For the text-containing cell, return its midpoint in (X, Y) coordinate format. 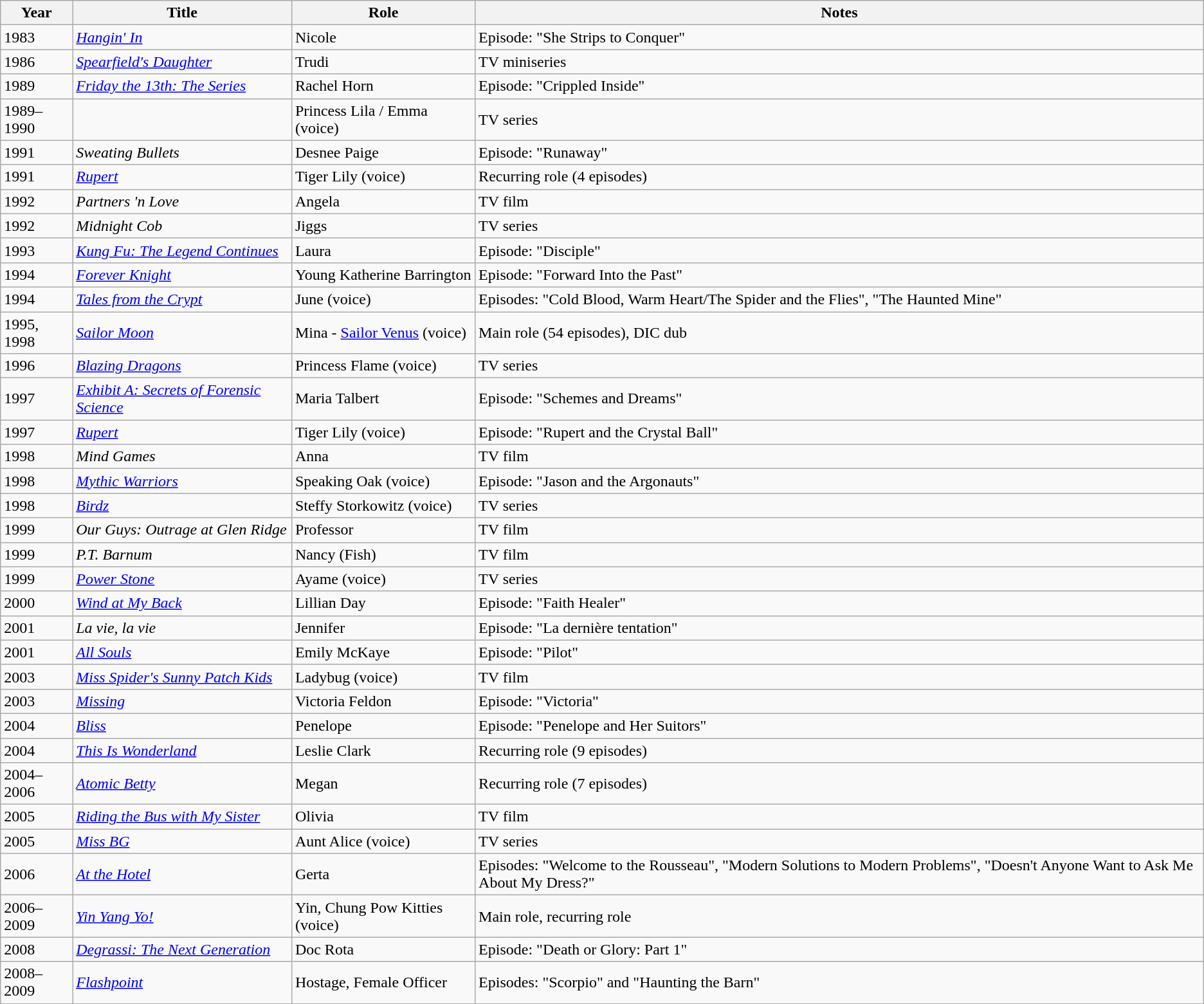
Role (383, 13)
Professor (383, 530)
Sailor Moon (183, 332)
Speaking Oak (voice) (383, 481)
Episode: "Disciple" (840, 250)
Tales from the Crypt (183, 299)
Wind at My Back (183, 603)
June (voice) (383, 299)
Episode: "Rupert and the Crystal Ball" (840, 432)
Atomic Betty (183, 783)
Doc Rota (383, 949)
Aunt Alice (voice) (383, 841)
Our Guys: Outrage at Glen Ridge (183, 530)
Yin Yang Yo! (183, 916)
Episodes: "Scorpio" and "Haunting the Barn" (840, 983)
Recurring role (4 episodes) (840, 177)
Blazing Dragons (183, 366)
1996 (37, 366)
Episode: "Jason and the Argonauts" (840, 481)
Princess Flame (voice) (383, 366)
2008 (37, 949)
Miss BG (183, 841)
Episode: "Death or Glory: Part 1" (840, 949)
1989 (37, 86)
2008–2009 (37, 983)
Flashpoint (183, 983)
Young Katherine Barrington (383, 275)
Main role (54 episodes), DIC dub (840, 332)
Exhibit A: Secrets of Forensic Science (183, 399)
Episode: "She Strips to Conquer" (840, 37)
Recurring role (7 episodes) (840, 783)
Anna (383, 457)
Spearfield's Daughter (183, 62)
Jiggs (383, 226)
Episode: "Pilot" (840, 652)
Episode: "Crippled Inside" (840, 86)
Episodes: "Cold Blood, Warm Heart/The Spider and the Flies", "The Haunted Mine" (840, 299)
Princess Lila / Emma (voice) (383, 120)
Episode: "Victoria" (840, 701)
Recurring role (9 episodes) (840, 751)
Ladybug (voice) (383, 677)
Mind Games (183, 457)
Megan (383, 783)
Year (37, 13)
La vie, la vie (183, 628)
P.T. Barnum (183, 554)
Desnee Paige (383, 152)
Steffy Storkowitz (voice) (383, 506)
Episode: "Schemes and Dreams" (840, 399)
Forever Knight (183, 275)
Kung Fu: The Legend Continues (183, 250)
TV miniseries (840, 62)
Notes (840, 13)
Ayame (voice) (383, 579)
Leslie Clark (383, 751)
Mina - Sailor Venus (voice) (383, 332)
Hostage, Female Officer (383, 983)
2000 (37, 603)
Emily McKaye (383, 652)
This Is Wonderland (183, 751)
2004–2006 (37, 783)
Sweating Bullets (183, 152)
1995, 1998 (37, 332)
Maria Talbert (383, 399)
Power Stone (183, 579)
2006 (37, 875)
1983 (37, 37)
Jennifer (383, 628)
Birdz (183, 506)
Lillian Day (383, 603)
1986 (37, 62)
Gerta (383, 875)
1989–1990 (37, 120)
Episode: "Forward Into the Past" (840, 275)
Nancy (Fish) (383, 554)
1993 (37, 250)
Episode: "Runaway" (840, 152)
All Souls (183, 652)
Episode: "Penelope and Her Suitors" (840, 726)
Episode: "La dernière tentation" (840, 628)
Title (183, 13)
Partners 'n Love (183, 201)
Bliss (183, 726)
Mythic Warriors (183, 481)
Missing (183, 701)
Episodes: "Welcome to the Rousseau", "Modern Solutions to Modern Problems", "Doesn't Anyone Want to Ask Me About My Dress?" (840, 875)
Trudi (383, 62)
Degrassi: The Next Generation (183, 949)
At the Hotel (183, 875)
Olivia (383, 817)
Miss Spider's Sunny Patch Kids (183, 677)
Midnight Cob (183, 226)
2006–2009 (37, 916)
Angela (383, 201)
Yin, Chung Pow Kitties (voice) (383, 916)
Nicole (383, 37)
Laura (383, 250)
Episode: "Faith Healer" (840, 603)
Victoria Feldon (383, 701)
Friday the 13th: The Series (183, 86)
Penelope (383, 726)
Main role, recurring role (840, 916)
Hangin' In (183, 37)
Riding the Bus with My Sister (183, 817)
Rachel Horn (383, 86)
